Locate the cell with the specified text and output its (x, y) center coordinate. 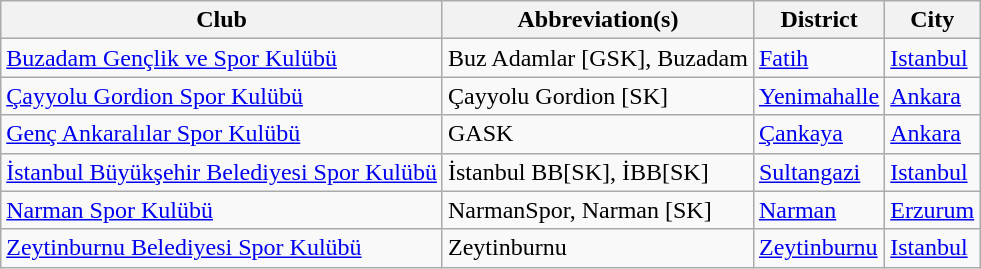
İstanbul Büyükşehir Belediyesi Spor Kulübü (222, 172)
Fatih (818, 58)
Yenimahalle (818, 96)
Çankaya (818, 134)
İstanbul BB[SK], İBB[SK] (598, 172)
NarmanSpor, Narman [SK] (598, 210)
Erzurum (932, 210)
Buzadam Gençlik ve Spor Kulübü (222, 58)
Sultangazi (818, 172)
Zeytinburnu Belediyesi Spor Kulübü (222, 248)
Buz Adamlar [GSK], Buzadam (598, 58)
Genç Ankaralılar Spor Kulübü (222, 134)
Çayyolu Gordion [SK] (598, 96)
City (932, 20)
District (818, 20)
Narman Spor Kulübü (222, 210)
GASK (598, 134)
Çayyolu Gordion Spor Kulübü (222, 96)
Narman (818, 210)
Abbreviation(s) (598, 20)
Club (222, 20)
